Search for the cell housing the specified text and yield its [X, Y] center coordinate. 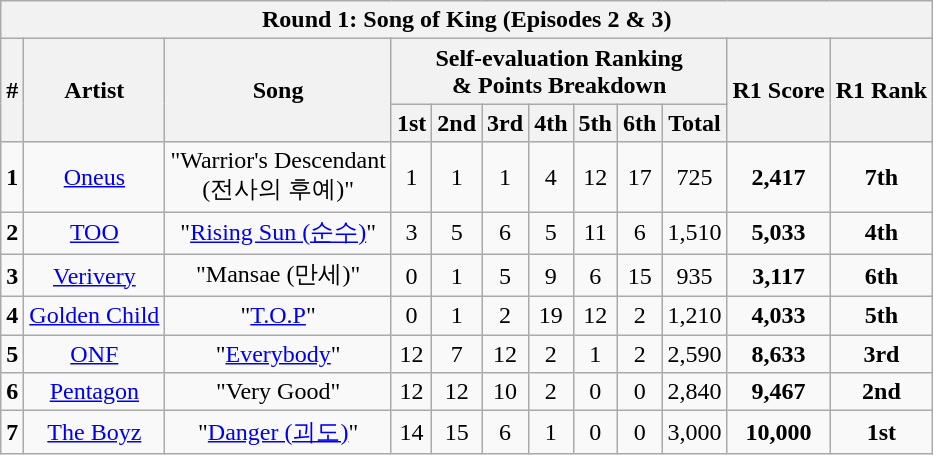
7th [881, 177]
Pentagon [94, 392]
2,590 [694, 354]
17 [639, 177]
R1 Score [778, 90]
Artist [94, 90]
3,000 [694, 432]
"Very Good" [278, 392]
935 [694, 276]
10,000 [778, 432]
"Danger (괴도)" [278, 432]
Self-evaluation Ranking& Points Breakdown [559, 72]
11 [595, 234]
Golden Child [94, 316]
725 [694, 177]
5,033 [778, 234]
R1 Rank [881, 90]
10 [506, 392]
9,467 [778, 392]
"T.O.P" [278, 316]
Verivery [94, 276]
Oneus [94, 177]
Total [694, 123]
# [12, 90]
4,033 [778, 316]
ONF [94, 354]
2,417 [778, 177]
2,840 [694, 392]
"Warrior's Descendant(전사의 후예)" [278, 177]
"Everybody" [278, 354]
14 [411, 432]
Song [278, 90]
3,117 [778, 276]
9 [551, 276]
19 [551, 316]
"Rising Sun (순수)" [278, 234]
"Mansae (만세)" [278, 276]
1,210 [694, 316]
1,510 [694, 234]
The Boyz [94, 432]
Round 1: Song of King (Episodes 2 & 3) [467, 20]
TOO [94, 234]
8,633 [778, 354]
